Detect which cell encompasses the target text, then output its (X, Y) center coordinate. 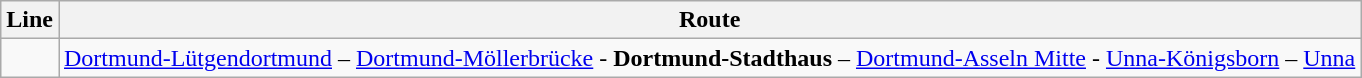
Line (30, 20)
Route (709, 20)
Dortmund-Lütgendortmund – Dortmund-Möllerbrücke - Dortmund-Stadthaus – Dortmund-Asseln Mitte - Unna-Königsborn – Unna (709, 58)
